Output the (x, y) coordinate of the center of the cell containing the given text.  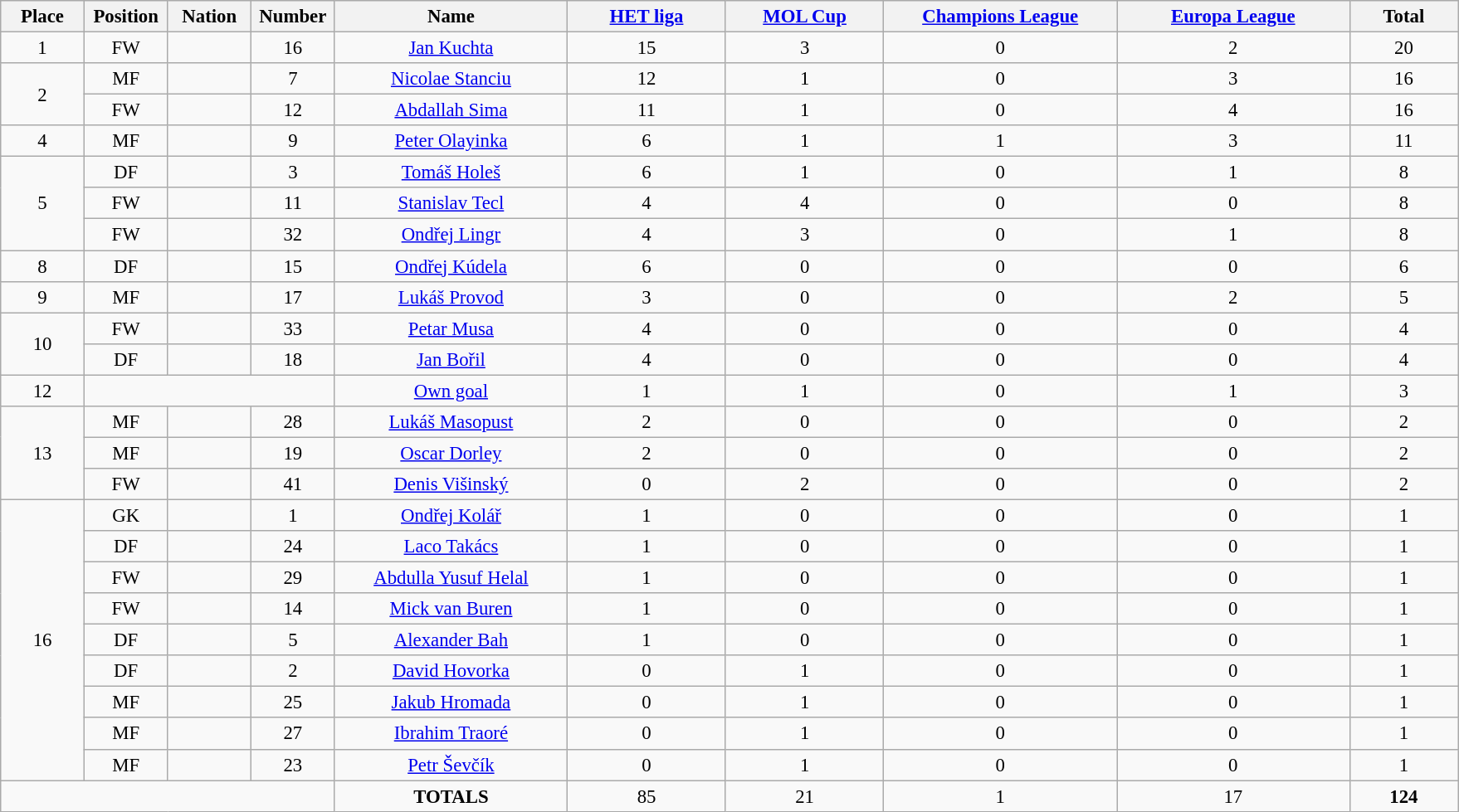
85 (647, 796)
Oscar Dorley (451, 453)
Tomáš Holeš (451, 173)
Alexander Bah (451, 640)
29 (294, 578)
25 (294, 703)
13 (43, 453)
24 (294, 547)
Abdulla Yusuf Helal (451, 578)
David Hovorka (451, 671)
Mick van Buren (451, 609)
Denis Višinský (451, 484)
Petr Ševčík (451, 765)
Ondřej Lingr (451, 235)
Laco Takács (451, 547)
14 (294, 609)
7 (294, 79)
GK (126, 515)
20 (1404, 48)
Own goal (451, 391)
MOL Cup (805, 17)
Place (43, 17)
Ibrahim Traoré (451, 734)
Peter Olayinka (451, 141)
Position (126, 17)
Abdallah Sima (451, 110)
Jan Kuchta (451, 48)
Total (1404, 17)
Ondřej Kolář (451, 515)
Lukáš Masopust (451, 422)
Ondřej Kúdela (451, 266)
10 (43, 343)
28 (294, 422)
Stanislav Tecl (451, 203)
124 (1404, 796)
Lukáš Provod (451, 297)
27 (294, 734)
Nicolae Stanciu (451, 79)
Number (294, 17)
TOTALS (451, 796)
33 (294, 328)
19 (294, 453)
Jakub Hromada (451, 703)
32 (294, 235)
18 (294, 359)
HET liga (647, 17)
41 (294, 484)
Champions League (1001, 17)
21 (805, 796)
Europa League (1233, 17)
Name (451, 17)
23 (294, 765)
Nation (209, 17)
Jan Bořil (451, 359)
Petar Musa (451, 328)
